Find where the given text appears and provide that cell's center as [x, y] coordinate. 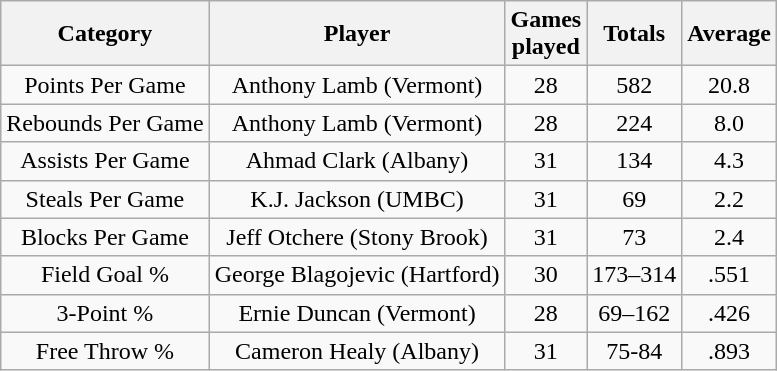
2.2 [730, 199]
Totals [634, 34]
582 [634, 85]
.893 [730, 351]
Category [105, 34]
Blocks Per Game [105, 237]
30 [546, 275]
134 [634, 161]
69–162 [634, 313]
Points Per Game [105, 85]
.551 [730, 275]
69 [634, 199]
Rebounds Per Game [105, 123]
3-Point % [105, 313]
73 [634, 237]
Field Goal % [105, 275]
Ernie Duncan (Vermont) [357, 313]
Cameron Healy (Albany) [357, 351]
Average [730, 34]
Ahmad Clark (Albany) [357, 161]
8.0 [730, 123]
20.8 [730, 85]
4.3 [730, 161]
.426 [730, 313]
Steals Per Game [105, 199]
173–314 [634, 275]
Gamesplayed [546, 34]
K.J. Jackson (UMBC) [357, 199]
75-84 [634, 351]
Jeff Otchere (Stony Brook) [357, 237]
Player [357, 34]
Free Throw % [105, 351]
Assists Per Game [105, 161]
George Blagojevic (Hartford) [357, 275]
2.4 [730, 237]
224 [634, 123]
